Find where the given text appears and provide that cell's center as [x, y] coordinate. 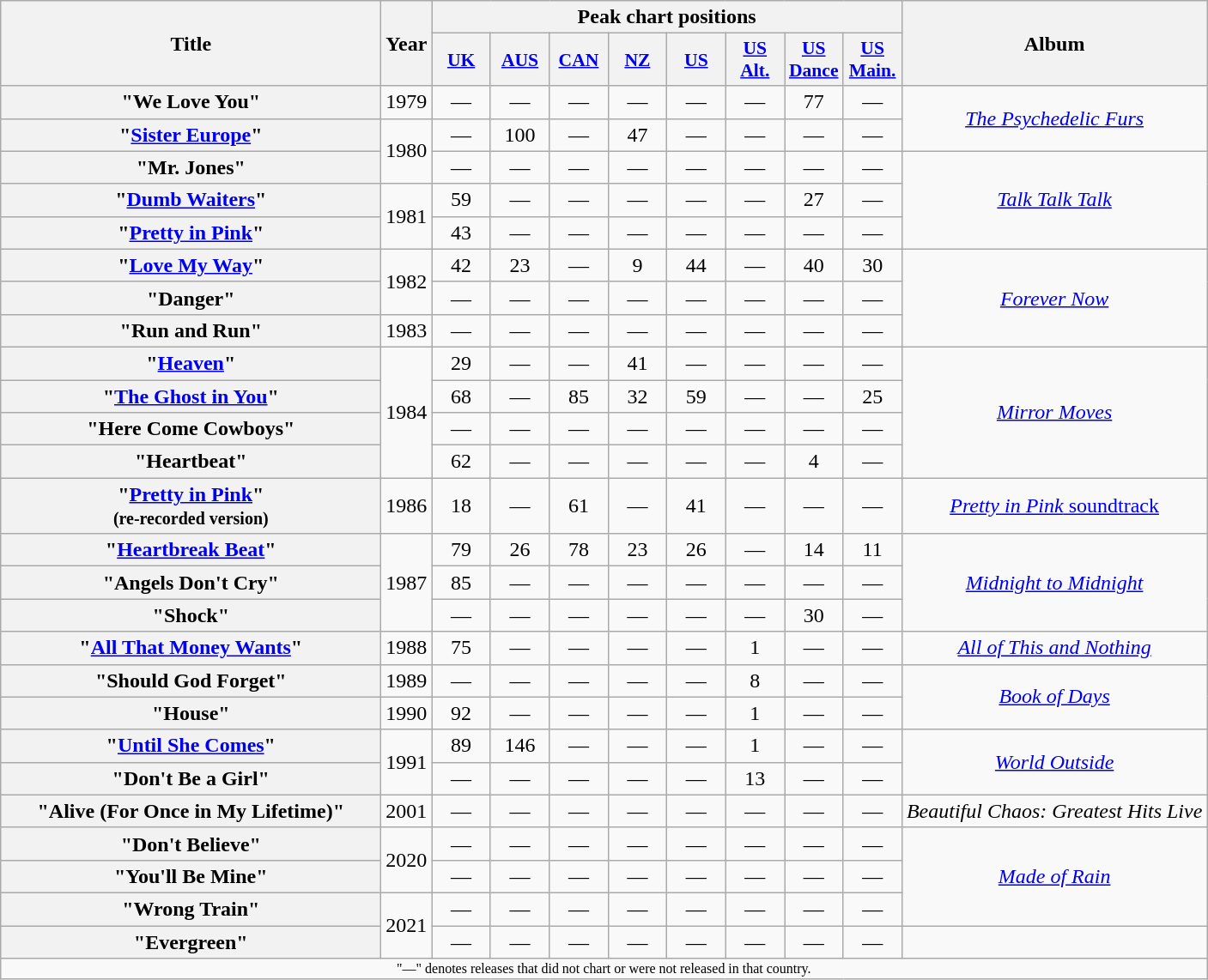
"Should God Forget" [191, 681]
146 [519, 746]
"Run and Run" [191, 330]
UK [461, 60]
"Don't Be a Girl" [191, 778]
"The Ghost in You" [191, 396]
AUS [519, 60]
Beautiful Chaos: Greatest Hits Live [1054, 811]
World Outside [1054, 762]
1988 [407, 648]
"Pretty in Pink" [191, 233]
CAN [579, 60]
"Love My Way" [191, 265]
1991 [407, 762]
9 [637, 265]
Pretty in Pink soundtrack [1054, 506]
USMain. [872, 60]
1981 [407, 216]
29 [461, 363]
1982 [407, 281]
40 [814, 265]
18 [461, 506]
Made of Rain [1054, 876]
Talk Talk Talk [1054, 200]
"You'll Be Mine" [191, 876]
"Evergreen" [191, 941]
"Shock" [191, 615]
47 [637, 135]
13 [755, 778]
"Mr. Jones" [191, 167]
1980 [407, 151]
32 [637, 396]
1989 [407, 681]
79 [461, 550]
Midnight to Midnight [1054, 583]
USAlt. [755, 60]
11 [872, 550]
"Don't Believe" [191, 844]
US Dance [814, 60]
43 [461, 233]
The Psychedelic Furs [1054, 118]
68 [461, 396]
78 [579, 550]
62 [461, 462]
"We Love You" [191, 102]
1983 [407, 330]
Year [407, 43]
100 [519, 135]
"All That Money Wants" [191, 648]
2001 [407, 811]
"Until She Comes" [191, 746]
92 [461, 713]
89 [461, 746]
"Sister Europe" [191, 135]
Title [191, 43]
Book of Days [1054, 697]
NZ [637, 60]
42 [461, 265]
14 [814, 550]
8 [755, 681]
US [696, 60]
Forever Now [1054, 298]
"Pretty in Pink" (re-recorded version) [191, 506]
61 [579, 506]
1987 [407, 583]
"Wrong Train" [191, 909]
"Angels Don't Cry" [191, 583]
"—" denotes releases that did not chart or were not released in that country. [604, 969]
"Here Come Cowboys" [191, 429]
All of This and Nothing [1054, 648]
"Heartbreak Beat" [191, 550]
1990 [407, 713]
Album [1054, 43]
"Heartbeat" [191, 462]
2020 [407, 860]
25 [872, 396]
"Alive (For Once in My Lifetime)" [191, 811]
1984 [407, 412]
44 [696, 265]
"House" [191, 713]
"Heaven" [191, 363]
1979 [407, 102]
"Dumb Waiters" [191, 200]
27 [814, 200]
Peak chart positions [667, 17]
2021 [407, 925]
"Danger" [191, 298]
1986 [407, 506]
Mirror Moves [1054, 412]
75 [461, 648]
4 [814, 462]
77 [814, 102]
